Scan for the cell matching the given text and deliver its (x, y) coordinate at center. 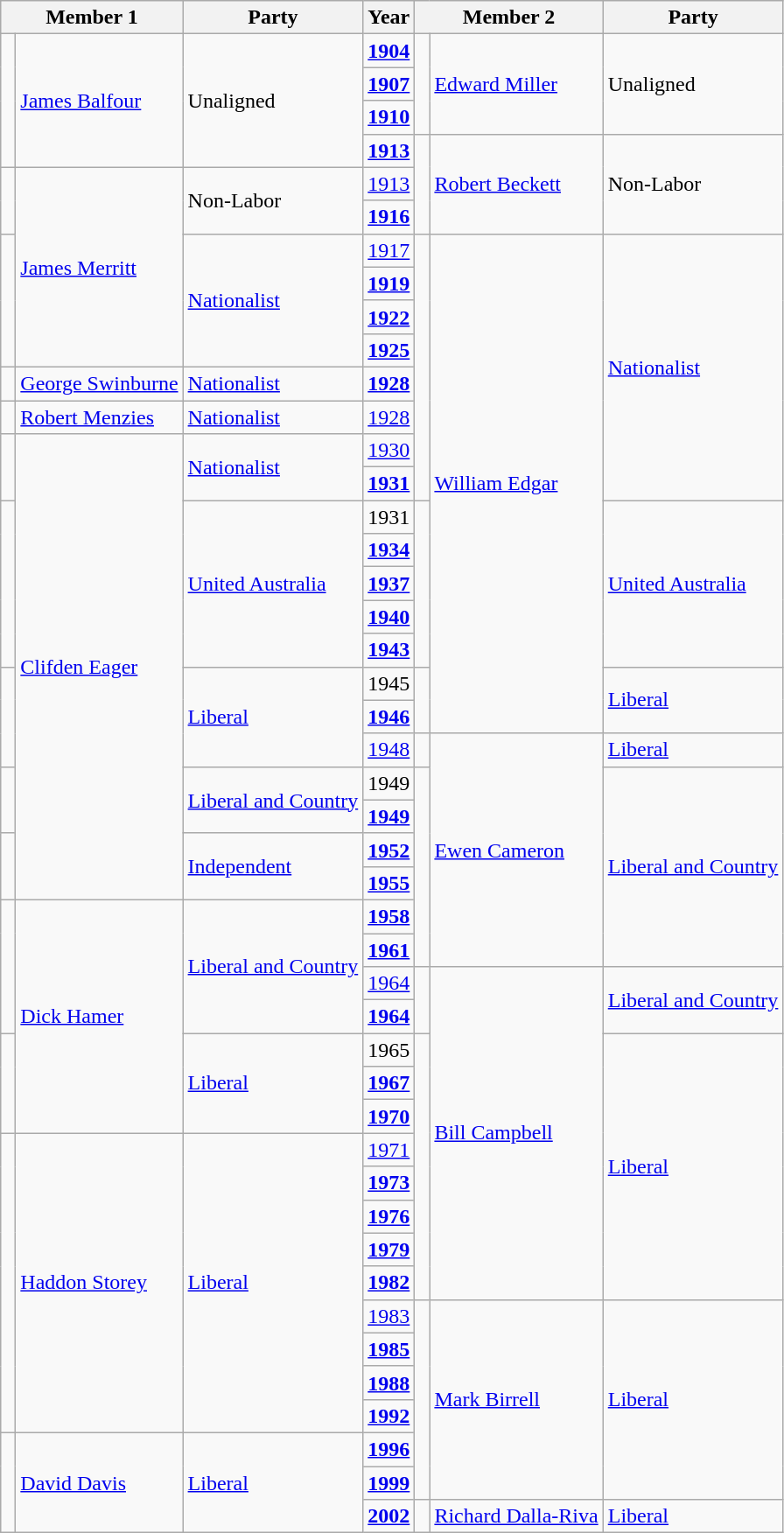
Robert Beckett (516, 184)
1940 (388, 617)
Independent (273, 866)
Member 1 (92, 17)
1958 (388, 916)
1925 (388, 350)
1979 (388, 1249)
George Swinburne (100, 383)
James Balfour (100, 101)
1971 (388, 1150)
1946 (388, 717)
1973 (388, 1183)
Richard Dalla-Riva (516, 1516)
1943 (388, 650)
1982 (388, 1283)
Member 2 (509, 17)
1916 (388, 217)
1934 (388, 550)
Robert Menzies (100, 417)
1952 (388, 850)
James Merritt (100, 267)
Year (388, 17)
1967 (388, 1083)
1907 (388, 84)
1988 (388, 1382)
Haddon Storey (100, 1283)
1922 (388, 317)
1961 (388, 949)
2002 (388, 1516)
Mark Birrell (516, 1399)
Clifden Eager (100, 667)
1970 (388, 1116)
1999 (388, 1483)
Ewen Cameron (516, 850)
1930 (388, 451)
David Davis (100, 1482)
1917 (388, 250)
1948 (388, 750)
1976 (388, 1216)
Edward Miller (516, 84)
1983 (388, 1316)
1996 (388, 1449)
1965 (388, 1050)
1919 (388, 283)
1955 (388, 883)
William Edgar (516, 483)
1937 (388, 584)
1945 (388, 683)
Bill Campbell (516, 1134)
1904 (388, 51)
Dick Hamer (100, 1016)
1985 (388, 1349)
1910 (388, 117)
1992 (388, 1416)
